Pinpoint the cell where the given text exists, returning its [X, Y] midpoint coordinate. 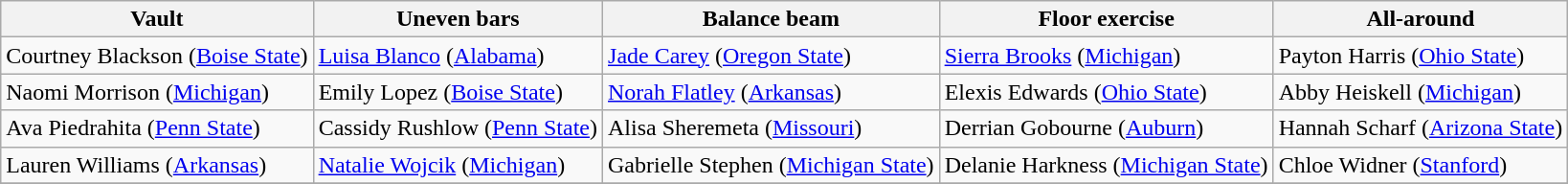
All-around [1421, 19]
Ava Piedrahita (Penn State) [157, 128]
Uneven bars [458, 19]
Emily Lopez (Boise State) [458, 92]
Balance beam [772, 19]
Vault [157, 19]
Natalie Wojcik (Michigan) [458, 165]
Courtney Blackson (Boise State) [157, 56]
Naomi Morrison (Michigan) [157, 92]
Lauren Williams (Arkansas) [157, 165]
Cassidy Rushlow (Penn State) [458, 128]
Jade Carey (Oregon State) [772, 56]
Delanie Harkness (Michigan State) [1107, 165]
Luisa Blanco (Alabama) [458, 56]
Derrian Gobourne (Auburn) [1107, 128]
Sierra Brooks (Michigan) [1107, 56]
Chloe Widner (Stanford) [1421, 165]
Gabrielle Stephen (Michigan State) [772, 165]
Payton Harris (Ohio State) [1421, 56]
Abby Heiskell (Michigan) [1421, 92]
Floor exercise [1107, 19]
Hannah Scharf (Arizona State) [1421, 128]
Alisa Sheremeta (Missouri) [772, 128]
Elexis Edwards (Ohio State) [1107, 92]
Norah Flatley (Arkansas) [772, 92]
